Locate the cell with the specified text and output its (x, y) center coordinate. 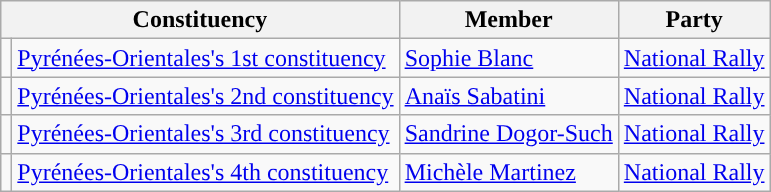
Michèle Martinez (508, 172)
Pyrénées-Orientales's 3rd constituency (206, 134)
Member (508, 20)
Pyrénées-Orientales's 4th constituency (206, 172)
Party (694, 20)
Sandrine Dogor-Such (508, 134)
Pyrénées-Orientales's 2nd constituency (206, 96)
Anaïs Sabatini (508, 96)
Sophie Blanc (508, 58)
Constituency (200, 20)
Pyrénées-Orientales's 1st constituency (206, 58)
